Return (X, Y) of the center of cell containing provided text 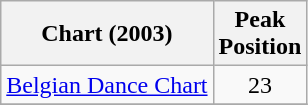
23 (260, 85)
Belgian Dance Chart (107, 85)
Chart (2003) (107, 34)
PeakPosition (260, 34)
